Capture the cell that displays the provided text and extract its (x, y) central coordinate. 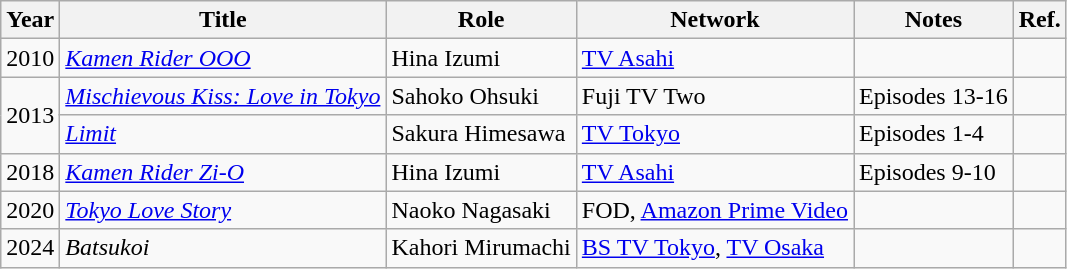
2020 (30, 210)
2018 (30, 172)
Sakura Himesawa (481, 134)
Episodes 9-10 (934, 172)
Episodes 1-4 (934, 134)
Network (714, 20)
Fuji TV Two (714, 96)
Title (223, 20)
BS TV Tokyo, TV Osaka (714, 248)
Naoko Nagasaki (481, 210)
Kamen Rider Zi-O (223, 172)
Batsukoi (223, 248)
2013 (30, 115)
Year (30, 20)
Tokyo Love Story (223, 210)
2010 (30, 58)
Role (481, 20)
TV Tokyo (714, 134)
Notes (934, 20)
Sahoko Ohsuki (481, 96)
Episodes 13-16 (934, 96)
Limit (223, 134)
2024 (30, 248)
Kahori Mirumachi (481, 248)
Kamen Rider OOO (223, 58)
FOD, Amazon Prime Video (714, 210)
Ref. (1040, 20)
Mischievous Kiss: Love in Tokyo (223, 96)
